Determine the (x, y) coordinate at the center of the cell enclosing the given text.  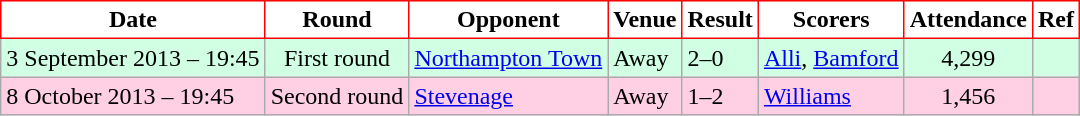
Northampton Town (508, 58)
Second round (337, 96)
2–0 (720, 58)
3 September 2013 – 19:45 (133, 58)
Venue (645, 20)
Date (133, 20)
Stevenage (508, 96)
First round (337, 58)
Attendance (968, 20)
Ref (1056, 20)
1,456 (968, 96)
Opponent (508, 20)
Alli, Bamford (831, 58)
1–2 (720, 96)
Scorers (831, 20)
8 October 2013 – 19:45 (133, 96)
Result (720, 20)
Round (337, 20)
4,299 (968, 58)
Williams (831, 96)
